Determine the (x, y) coordinate at the center of the cell enclosing the given text.  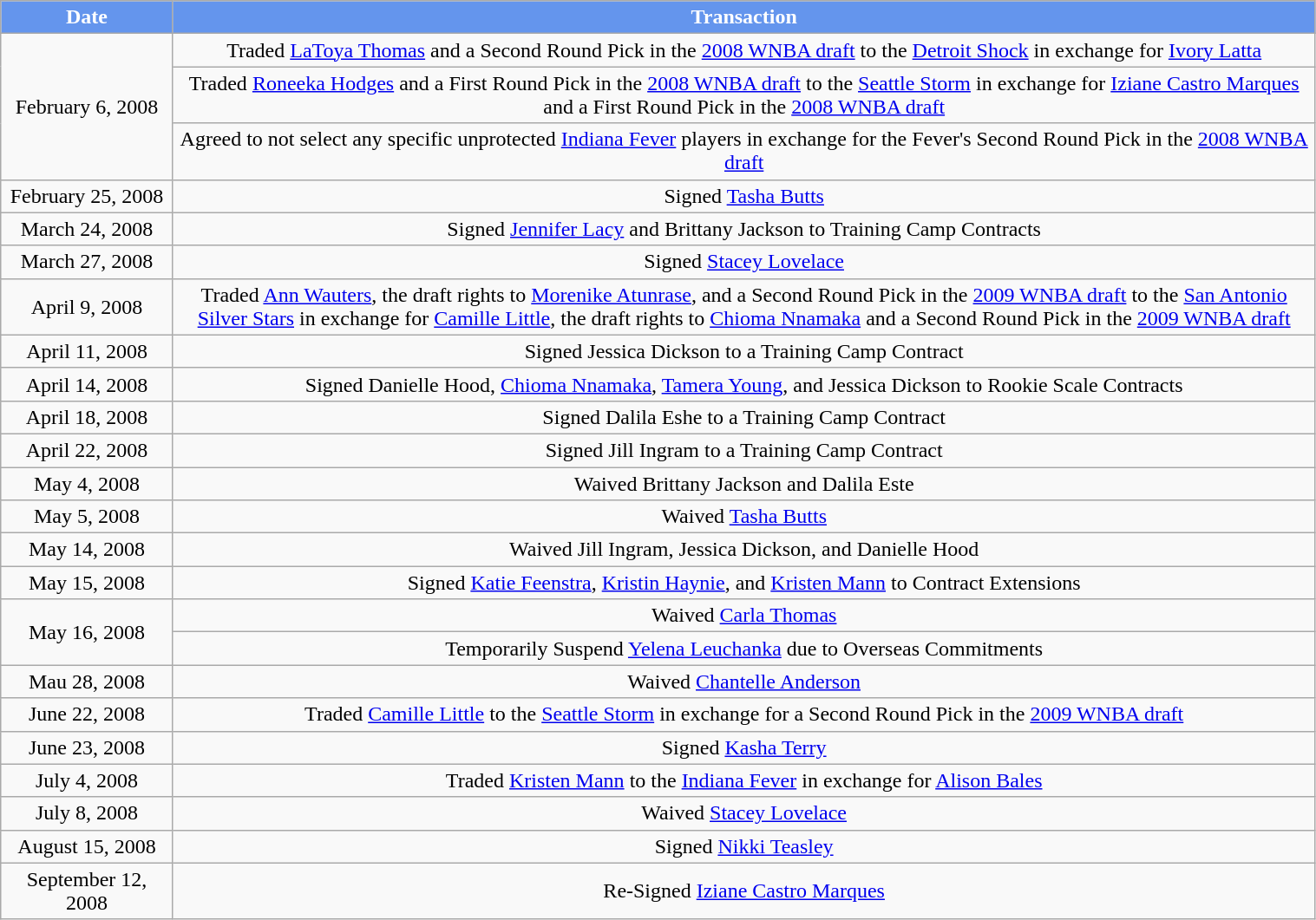
April 22, 2008 (87, 450)
April 11, 2008 (87, 351)
July 4, 2008 (87, 780)
April 9, 2008 (87, 307)
Signed Jessica Dickson to a Training Camp Contract (744, 351)
Signed Stacey Lovelace (744, 262)
Signed Katie Feenstra, Kristin Haynie, and Kristen Mann to Contract Extensions (744, 583)
Traded Kristen Mann to the Indiana Fever in exchange for Alison Bales (744, 780)
Signed Danielle Hood, Chioma Nnamaka, Tamera Young, and Jessica Dickson to Rookie Scale Contracts (744, 384)
Signed Jill Ingram to a Training Camp Contract (744, 450)
June 22, 2008 (87, 714)
May 5, 2008 (87, 517)
May 15, 2008 (87, 583)
March 24, 2008 (87, 229)
April 18, 2008 (87, 417)
July 8, 2008 (87, 813)
May 4, 2008 (87, 483)
Waived Stacey Lovelace (744, 813)
Mau 28, 2008 (87, 682)
February 6, 2008 (87, 107)
August 15, 2008 (87, 846)
May 16, 2008 (87, 632)
May 14, 2008 (87, 550)
Waived Brittany Jackson and Dalila Este (744, 483)
Waived Chantelle Anderson (744, 682)
Traded LaToya Thomas and a Second Round Pick in the 2008 WNBA draft to the Detroit Shock in exchange for Ivory Latta (744, 50)
March 27, 2008 (87, 262)
Traded Camille Little to the Seattle Storm in exchange for a Second Round Pick in the 2009 WNBA draft (744, 714)
Re-Signed Iziane Castro Marques (744, 891)
September 12, 2008 (87, 891)
Waived Tasha Butts (744, 517)
Signed Dalila Eshe to a Training Camp Contract (744, 417)
Signed Kasha Terry (744, 747)
Signed Tasha Butts (744, 196)
Date (87, 17)
Temporarily Suspend Yelena Leuchanka due to Overseas Commitments (744, 649)
Waived Jill Ingram, Jessica Dickson, and Danielle Hood (744, 550)
June 23, 2008 (87, 747)
Signed Jennifer Lacy and Brittany Jackson to Training Camp Contracts (744, 229)
Signed Nikki Teasley (744, 846)
Waived Carla Thomas (744, 616)
April 14, 2008 (87, 384)
Transaction (744, 17)
Agreed to not select any specific unprotected Indiana Fever players in exchange for the Fever's Second Round Pick in the 2008 WNBA draft (744, 151)
February 25, 2008 (87, 196)
